Pinpoint the cell where the given text exists, returning its [x, y] midpoint coordinate. 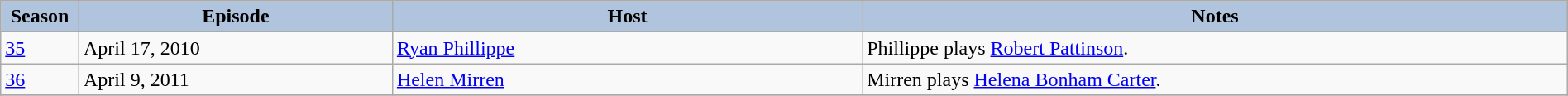
April 17, 2010 [235, 48]
Host [627, 17]
Mirren plays Helena Bonham Carter. [1216, 79]
35 [40, 48]
Episode [235, 17]
Ryan Phillippe [627, 48]
Notes [1216, 17]
Phillippe plays Robert Pattinson. [1216, 48]
Helen Mirren [627, 79]
April 9, 2011 [235, 79]
36 [40, 79]
Season [40, 17]
